Scan for the cell matching the given text and deliver its (x, y) coordinate at center. 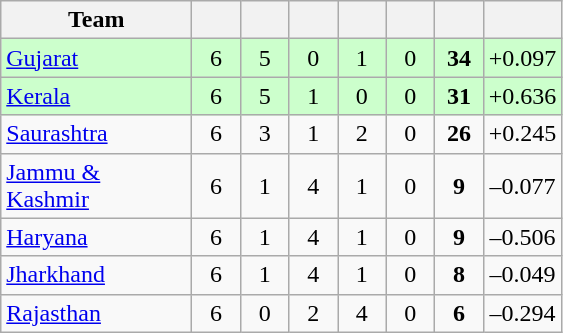
Kerala (96, 96)
31 (460, 96)
Saurashtra (96, 134)
34 (460, 58)
–0.506 (522, 237)
–0.294 (522, 313)
8 (460, 275)
Team (96, 20)
Rajasthan (96, 313)
Jharkhand (96, 275)
+0.636 (522, 96)
+0.097 (522, 58)
Haryana (96, 237)
Gujarat (96, 58)
Jammu & Kashmir (96, 186)
+0.245 (522, 134)
3 (264, 134)
–0.049 (522, 275)
26 (460, 134)
–0.077 (522, 186)
